Locate the cell with the specified text and output its [x, y] center coordinate. 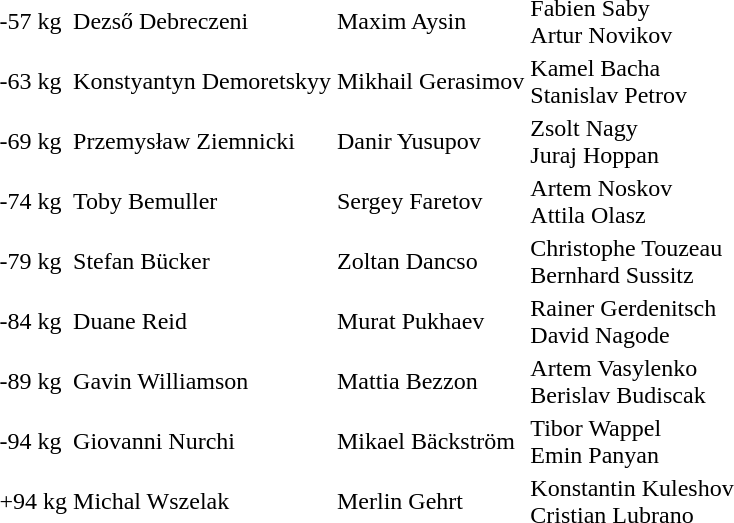
Zoltan Dancso [431, 262]
Przemysław Ziemnicki [202, 142]
Gavin Williamson [202, 382]
Sergey Faretov [431, 202]
Duane Reid [202, 322]
Toby Bemuller [202, 202]
Stefan Bücker [202, 262]
Mikhail Gerasimov [431, 82]
Giovanni Nurchi [202, 442]
Mikael Bäckström [431, 442]
Murat Pukhaev [431, 322]
Konstyantyn Demoretskyy [202, 82]
Danir Yusupov [431, 142]
Mattia Bezzon [431, 382]
